Output the [x, y] coordinate of the center of the cell containing the given text.  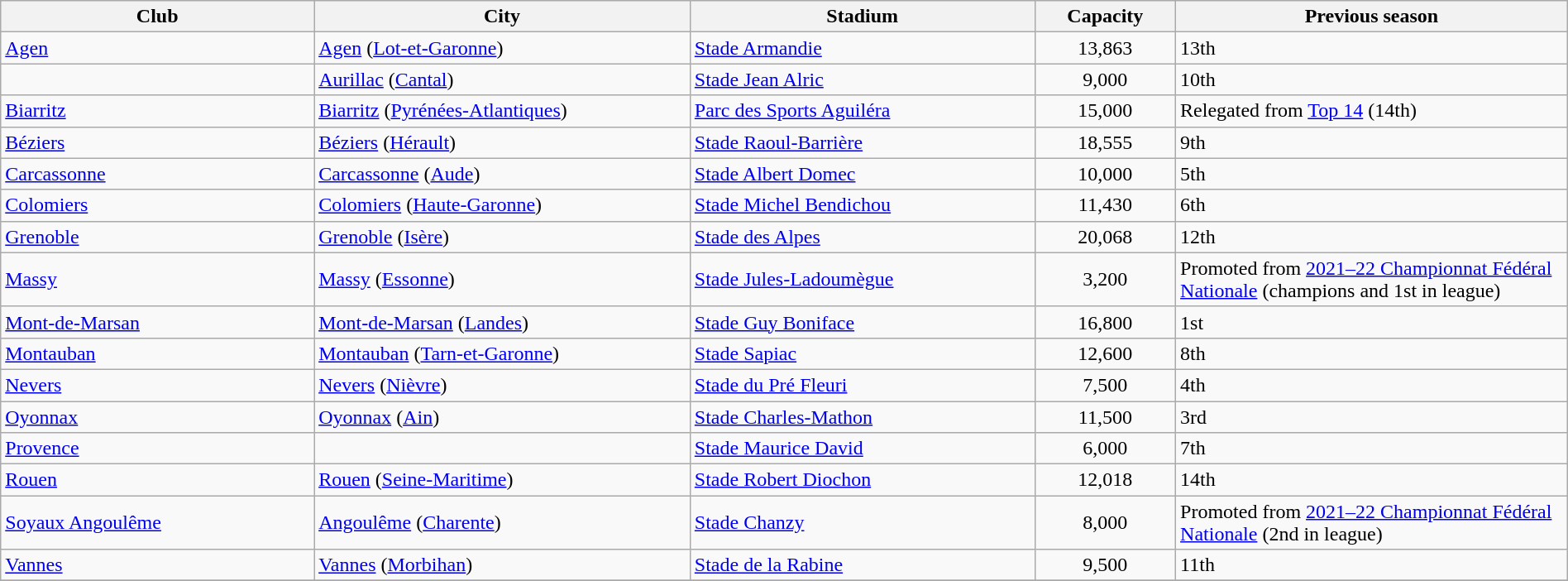
Stade de la Rabine [862, 565]
Stade du Pré Fleuri [862, 385]
Relegated from Top 14 (14th) [1372, 111]
Béziers [157, 142]
4th [1372, 385]
Biarritz [157, 111]
12th [1372, 237]
Béziers (Hérault) [503, 142]
12,018 [1105, 480]
Capacity [1105, 17]
1st [1372, 322]
9,500 [1105, 565]
Stade Raoul-Barrière [862, 142]
Previous season [1372, 17]
Rouen (Seine-Maritime) [503, 480]
3rd [1372, 416]
Stade Sapiac [862, 353]
11th [1372, 565]
18,555 [1105, 142]
Montauban [157, 353]
13th [1372, 48]
Soyaux Angoulême [157, 523]
Aurillac (Cantal) [503, 79]
Biarritz (Pyrénées-Atlantiques) [503, 111]
9th [1372, 142]
3,200 [1105, 280]
Montauban (Tarn-et-Garonne) [503, 353]
Agen (Lot-et-Garonne) [503, 48]
Stade Charles-Mathon [862, 416]
Provence [157, 449]
Mont-de-Marsan [157, 322]
13,863 [1105, 48]
11,430 [1105, 205]
7,500 [1105, 385]
Stade Jules-Ladoumègue [862, 280]
Stadium [862, 17]
9,000 [1105, 79]
11,500 [1105, 416]
Stade Robert Diochon [862, 480]
14th [1372, 480]
8,000 [1105, 523]
Rouen [157, 480]
Stade Michel Bendichou [862, 205]
Stade Chanzy [862, 523]
Club [157, 17]
Carcassonne [157, 174]
Massy (Essonne) [503, 280]
Promoted from 2021–22 Championnat Fédéral Nationale (2nd in league) [1372, 523]
6,000 [1105, 449]
15,000 [1105, 111]
Stade Guy Boniface [862, 322]
Grenoble (Isère) [503, 237]
Nevers [157, 385]
Vannes (Morbihan) [503, 565]
Stade Albert Domec [862, 174]
20,068 [1105, 237]
Nevers (Nièvre) [503, 385]
Stade Armandie [862, 48]
Agen [157, 48]
Oyonnax [157, 416]
10th [1372, 79]
8th [1372, 353]
Mont-de-Marsan (Landes) [503, 322]
Angoulême (Charente) [503, 523]
10,000 [1105, 174]
Colomiers (Haute-Garonne) [503, 205]
Vannes [157, 565]
City [503, 17]
Stade Maurice David [862, 449]
Colomiers [157, 205]
12,600 [1105, 353]
5th [1372, 174]
Oyonnax (Ain) [503, 416]
16,800 [1105, 322]
Stade Jean Alric [862, 79]
7th [1372, 449]
Stade des Alpes [862, 237]
6th [1372, 205]
Massy [157, 280]
Grenoble [157, 237]
Carcassonne (Aude) [503, 174]
Promoted from 2021–22 Championnat Fédéral Nationale (champions and 1st in league) [1372, 280]
Parc des Sports Aguiléra [862, 111]
